Provide the (X, Y) coordinate of the cell's center where the given text is located.  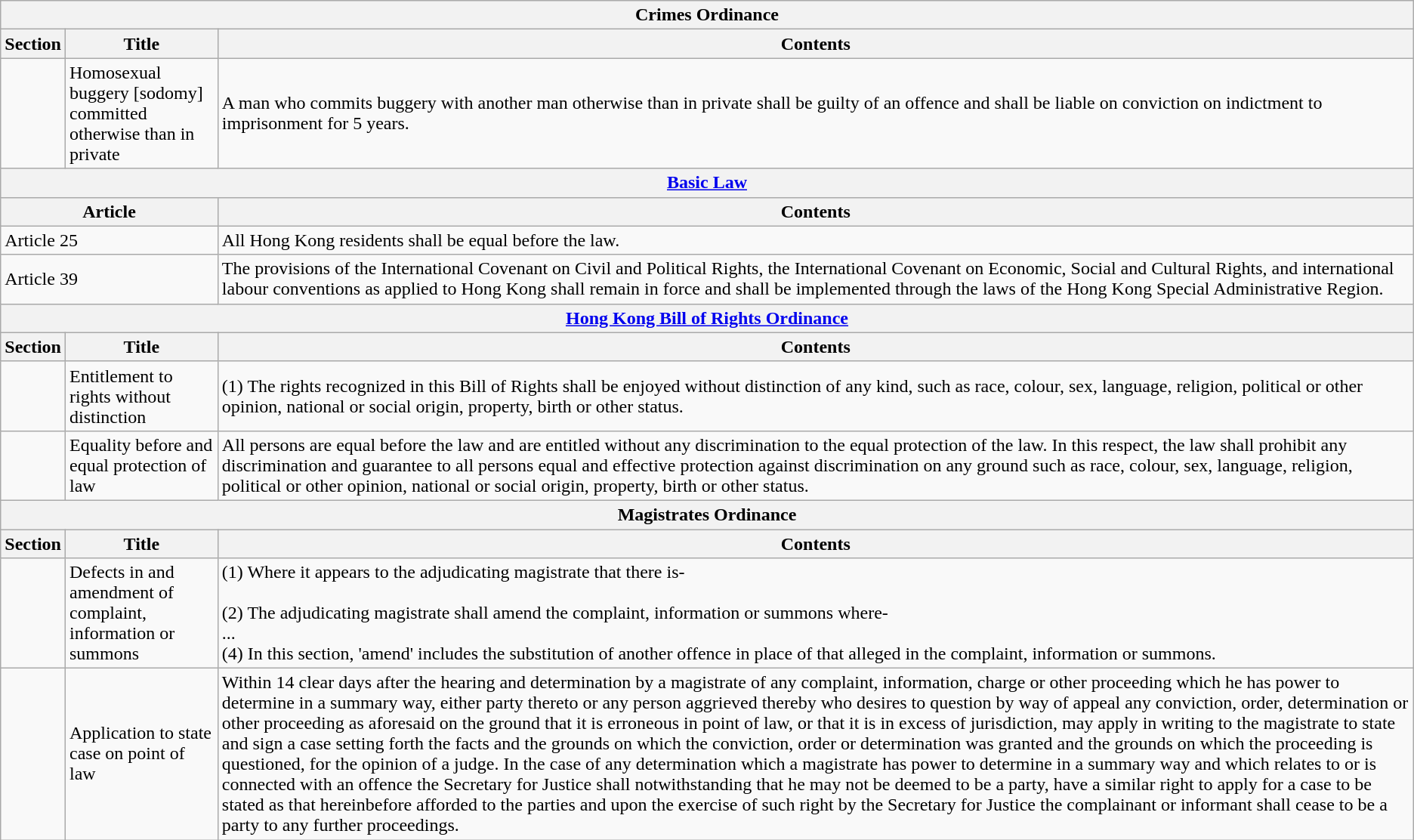
Equality before and equal protection of law (141, 465)
Article 25 (110, 240)
Article 39 (110, 279)
Magistrates Ordinance (707, 514)
Application to state case on point of law (141, 754)
Article (110, 212)
Basic Law (707, 183)
All Hong Kong residents shall be equal before the law. (816, 240)
Defects in and amendment of complaint, information or summons (141, 613)
Entitlement to rights without distinction (141, 396)
Homosexual buggery [sodomy] committed otherwise than in private (141, 113)
Hong Kong Bill of Rights Ordinance (707, 318)
Crimes Ordinance (707, 15)
